Return the (X, Y) coordinate for the center point of the cell that contains the specified text.  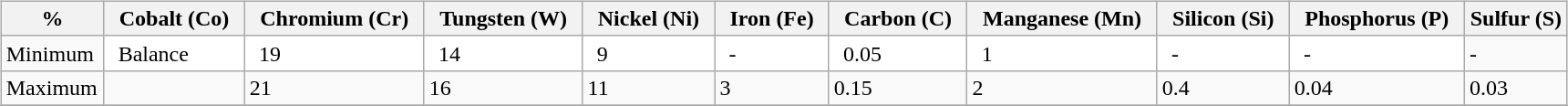
Iron (Fe) (771, 18)
0.04 (1377, 88)
9 (649, 53)
0.05 (898, 53)
16 (503, 88)
Minimum (53, 53)
Silicon (Si) (1223, 18)
0.4 (1223, 88)
Balance (174, 53)
14 (503, 53)
Cobalt (Co) (174, 18)
2 (1062, 88)
Sulfur (S) (1515, 18)
0.15 (898, 88)
1 (1062, 53)
Tungsten (W) (503, 18)
% (53, 18)
Phosphorus (P) (1377, 18)
Maximum (53, 88)
19 (334, 53)
Chromium (Cr) (334, 18)
Manganese (Mn) (1062, 18)
11 (649, 88)
3 (771, 88)
Carbon (C) (898, 18)
21 (334, 88)
0.03 (1515, 88)
Nickel (Ni) (649, 18)
